Output the [X, Y] coordinate of the center of the cell containing the given text.  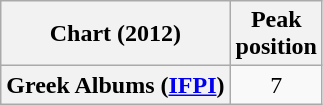
Chart (2012) [116, 34]
Peakposition [276, 34]
7 [276, 85]
Greek Albums (IFPI) [116, 85]
